Capture the cell that displays the provided text and extract its [X, Y] central coordinate. 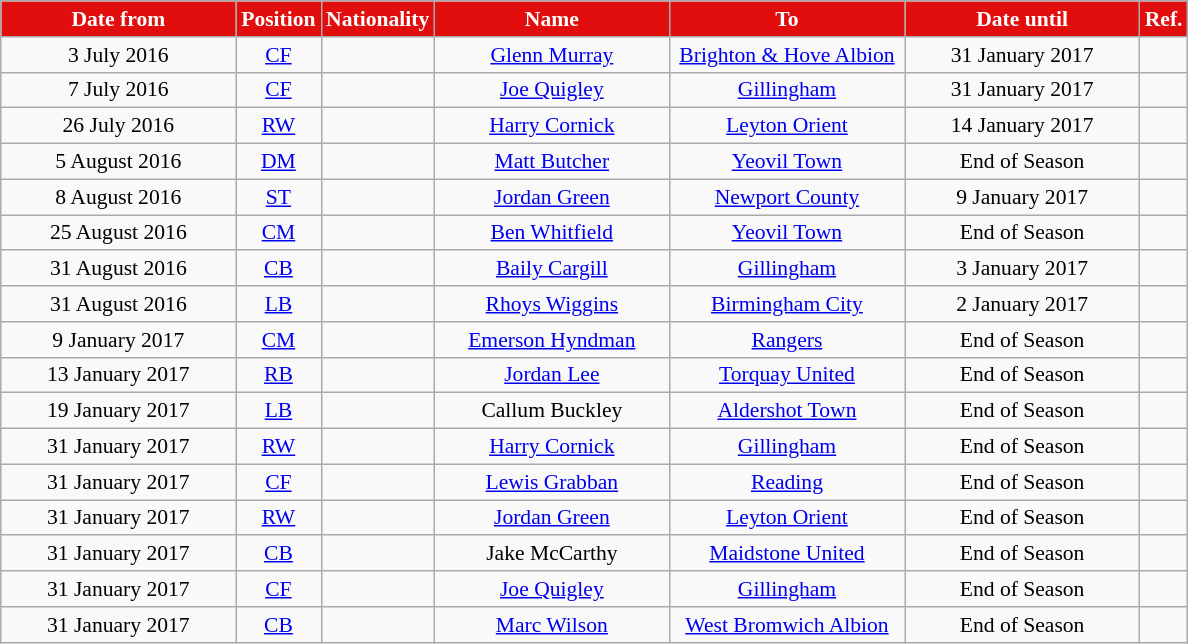
Glenn Murray [552, 55]
25 August 2016 [118, 233]
DM [278, 162]
Jake McCarthy [552, 554]
5 August 2016 [118, 162]
3 July 2016 [118, 55]
Brighton & Hove Albion [786, 55]
13 January 2017 [118, 375]
26 July 2016 [118, 126]
Baily Cargill [552, 269]
2 January 2017 [1022, 304]
14 January 2017 [1022, 126]
Birmingham City [786, 304]
Maidstone United [786, 554]
Nationality [378, 19]
3 January 2017 [1022, 269]
Date until [1022, 19]
Ref. [1164, 19]
7 July 2016 [118, 90]
Position [278, 19]
Emerson Hyndman [552, 340]
19 January 2017 [118, 411]
8 August 2016 [118, 197]
Jordan Lee [552, 375]
Ben Whitfield [552, 233]
ST [278, 197]
Aldershot Town [786, 411]
Marc Wilson [552, 625]
Name [552, 19]
Lewis Grabban [552, 482]
Rangers [786, 340]
Date from [118, 19]
Reading [786, 482]
Torquay United [786, 375]
Matt Butcher [552, 162]
Newport County [786, 197]
Rhoys Wiggins [552, 304]
Callum Buckley [552, 411]
RB [278, 375]
To [786, 19]
West Bromwich Albion [786, 625]
